For the text-containing cell, return its midpoint in [X, Y] coordinate format. 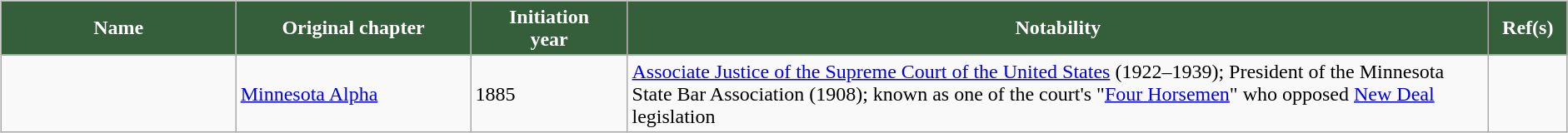
Minnesota Alpha [353, 93]
Initiationyear [549, 28]
1885 [549, 93]
Name [118, 28]
Ref(s) [1528, 28]
Original chapter [353, 28]
Notability [1058, 28]
